Identify which cell holds the provided text, then report its (x, y) central coordinate. 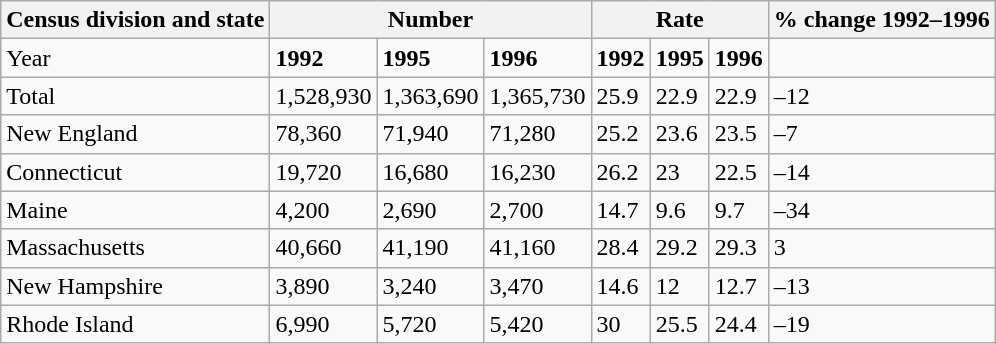
–12 (882, 96)
41,160 (538, 248)
28.4 (620, 248)
25.9 (620, 96)
3,240 (430, 286)
–7 (882, 134)
Rate (680, 20)
2,690 (430, 210)
12 (680, 286)
3,890 (324, 286)
–34 (882, 210)
16,680 (430, 172)
New England (136, 134)
Rhode Island (136, 324)
5,420 (538, 324)
14.7 (620, 210)
Number (430, 20)
9.7 (738, 210)
1,365,730 (538, 96)
–13 (882, 286)
30 (620, 324)
–14 (882, 172)
24.4 (738, 324)
41,190 (430, 248)
22.5 (738, 172)
–19 (882, 324)
16,230 (538, 172)
Year (136, 58)
19,720 (324, 172)
4,200 (324, 210)
Census division and state (136, 20)
1,528,930 (324, 96)
3 (882, 248)
71,280 (538, 134)
% change 1992–1996 (882, 20)
71,940 (430, 134)
29.2 (680, 248)
40,660 (324, 248)
3,470 (538, 286)
26.2 (620, 172)
14.6 (620, 286)
Connecticut (136, 172)
Massachusetts (136, 248)
5,720 (430, 324)
6,990 (324, 324)
Total (136, 96)
9.6 (680, 210)
23.6 (680, 134)
23.5 (738, 134)
29.3 (738, 248)
Maine (136, 210)
23 (680, 172)
25.2 (620, 134)
12.7 (738, 286)
78,360 (324, 134)
1,363,690 (430, 96)
25.5 (680, 324)
2,700 (538, 210)
New Hampshire (136, 286)
